Return [x, y] of the center of cell containing provided text 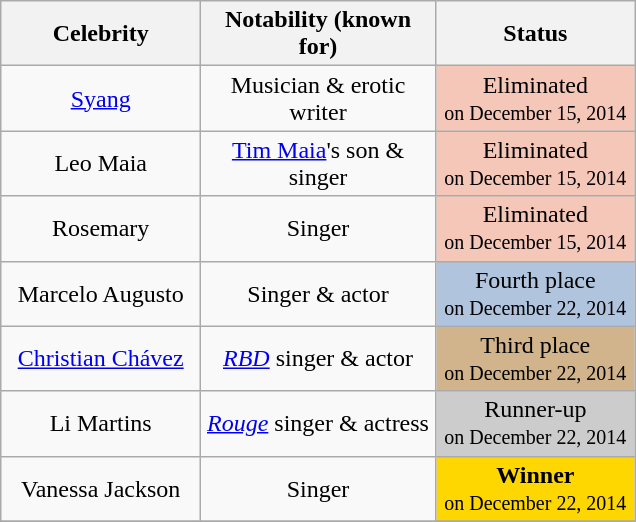
Status [536, 34]
Leo Maia [100, 164]
Marcelo Augusto [100, 294]
Vanessa Jackson [100, 488]
Celebrity [100, 34]
Singer & actor [318, 294]
Christian Chávez [100, 358]
Syang [100, 98]
Runner-upon December 22, 2014 [536, 424]
Rouge singer & actress [318, 424]
Winneron December 22, 2014 [536, 488]
Rosemary [100, 228]
Fourth placeon December 22, 2014 [536, 294]
Notability (known for) [318, 34]
Musician & erotic writer [318, 98]
Tim Maia's son & singer [318, 164]
Li Martins [100, 424]
Third placeon December 22, 2014 [536, 358]
RBD singer & actor [318, 358]
